Find where the given text appears and provide that cell's center as (x, y) coordinate. 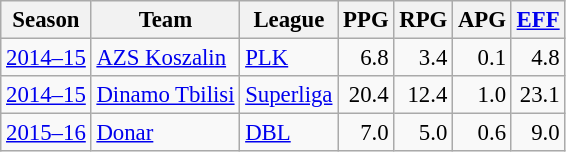
Donar (166, 133)
7.0 (366, 133)
League (289, 20)
DBL (289, 133)
0.1 (482, 58)
EFF (538, 20)
4.8 (538, 58)
Dinamo Tbilisi (166, 95)
RPG (424, 20)
9.0 (538, 133)
2015–16 (46, 133)
Superliga (289, 95)
5.0 (424, 133)
PLK (289, 58)
3.4 (424, 58)
23.1 (538, 95)
Team (166, 20)
6.8 (366, 58)
1.0 (482, 95)
Season (46, 20)
20.4 (366, 95)
0.6 (482, 133)
12.4 (424, 95)
AZS Koszalin (166, 58)
APG (482, 20)
PPG (366, 20)
